Return the [x, y] coordinate for the center point of the cell that contains the specified text.  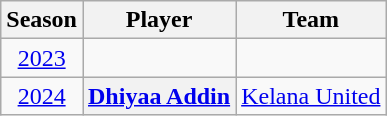
Kelana United [311, 96]
Season [42, 20]
Player [158, 20]
2023 [42, 58]
Team [311, 20]
Dhiyaa Addin [158, 96]
2024 [42, 96]
